Find where the given text appears and provide that cell's center as [x, y] coordinate. 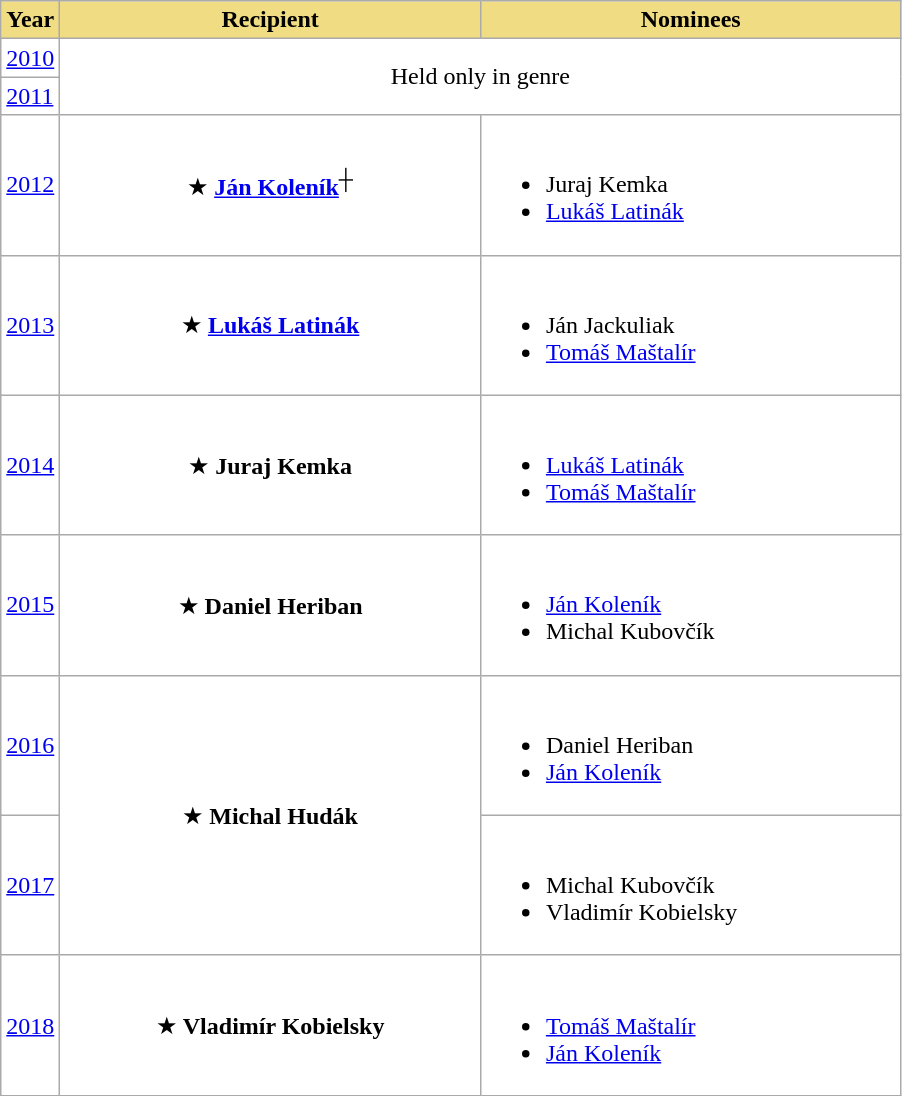
★ Vladimír Kobielsky [270, 1025]
Nominees [690, 20]
Ján JackuliakTomáš Maštalír [690, 325]
Michal KubovčíkVladimír Kobielsky [690, 885]
2015 [30, 605]
2014 [30, 465]
2012 [30, 185]
Year [30, 20]
Held only in genre [480, 77]
2018 [30, 1025]
★ Daniel Heriban [270, 605]
Recipient [270, 20]
★ Ján Koleník┼ [270, 185]
Juraj KemkaLukáš Latinák [690, 185]
2010 [30, 58]
2016 [30, 745]
Tomáš MaštalírJán Koleník [690, 1025]
★ Michal Hudák [270, 815]
2013 [30, 325]
2017 [30, 885]
Daniel HeribanJán Koleník [690, 745]
Ján KoleníkMichal Kubovčík [690, 605]
★ Lukáš Latinák [270, 325]
Lukáš LatinákTomáš Maštalír [690, 465]
2011 [30, 96]
★ Juraj Kemka [270, 465]
